Scan for the cell matching the given text and deliver its [x, y] coordinate at center. 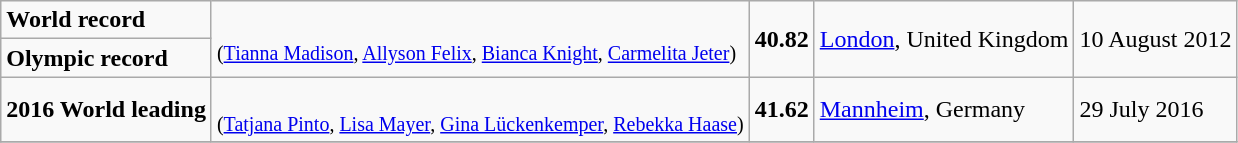
London, United Kingdom [944, 39]
40.82 [782, 39]
41.62 [782, 110]
(Tianna Madison, Allyson Felix, Bianca Knight, Carmelita Jeter) [480, 39]
World record [106, 20]
10 August 2012 [1156, 39]
29 July 2016 [1156, 110]
Olympic record [106, 58]
2016 World leading [106, 110]
Mannheim, Germany [944, 110]
(Tatjana Pinto, Lisa Mayer, Gina Lückenkemper, Rebekka Haase) [480, 110]
